Output the (X, Y) coordinate of the center of the cell containing the given text.  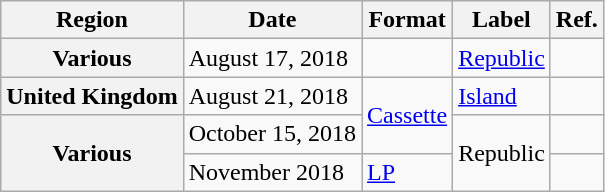
United Kingdom (92, 96)
Island (502, 96)
Cassette (408, 115)
August 21, 2018 (272, 96)
Date (272, 20)
Region (92, 20)
Format (408, 20)
August 17, 2018 (272, 58)
LP (408, 172)
Label (502, 20)
Ref. (576, 20)
November 2018 (272, 172)
October 15, 2018 (272, 134)
